Locate the cell with the specified text and output its (x, y) center coordinate. 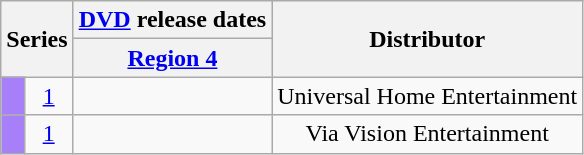
Via Vision Entertainment (428, 134)
Series (37, 39)
Distributor (428, 39)
DVD release dates (172, 20)
Region 4 (172, 58)
Universal Home Entertainment (428, 96)
